Scan for the cell matching the given text and deliver its (x, y) coordinate at center. 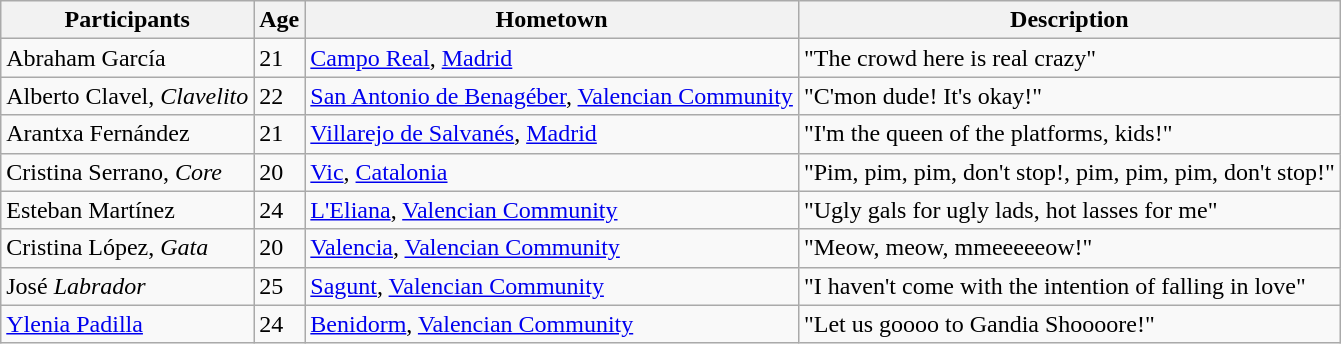
25 (280, 286)
Benidorm, Valencian Community (552, 324)
"Let us goooo to Gandia Shoooore!" (1069, 324)
Abraham García (128, 58)
Cristina López, Gata (128, 248)
22 (280, 96)
Cristina Serrano, Core (128, 172)
Valencia, Valencian Community (552, 248)
Sagunt, Valencian Community (552, 286)
Campo Real, Madrid (552, 58)
"I'm the queen of the platforms, kids!" (1069, 134)
Esteban Martínez (128, 210)
"Meow, meow, mmeeeeeow!" (1069, 248)
Description (1069, 20)
Ylenia Padilla (128, 324)
"The crowd here is real crazy" (1069, 58)
"Pim, pim, pim, don't stop!, pim, pim, pim, don't stop!" (1069, 172)
Participants (128, 20)
Villarejo de Salvanés, Madrid (552, 134)
"C'mon dude! It's okay!" (1069, 96)
Alberto Clavel, Clavelito (128, 96)
Hometown (552, 20)
San Antonio de Benagéber, Valencian Community (552, 96)
L'Eliana, Valencian Community (552, 210)
Arantxa Fernández (128, 134)
Age (280, 20)
Vic, Catalonia (552, 172)
José Labrador (128, 286)
"I haven't come with the intention of falling in love" (1069, 286)
"Ugly gals for ugly lads, hot lasses for me" (1069, 210)
